Extract the [X, Y] coordinate from the center of the cell holding the provided text.  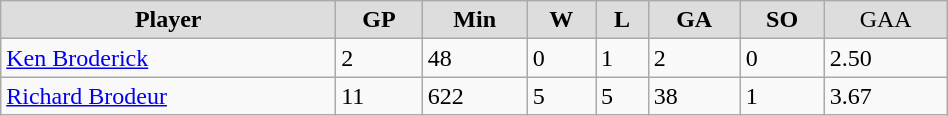
GP [380, 20]
Ken Broderick [168, 58]
Richard Brodeur [168, 96]
GA [694, 20]
L [622, 20]
Min [474, 20]
48 [474, 58]
3.67 [886, 96]
W [561, 20]
11 [380, 96]
2.50 [886, 58]
SO [782, 20]
Player [168, 20]
GAA [886, 20]
622 [474, 96]
38 [694, 96]
